Scan for the cell matching the given text and deliver its [X, Y] coordinate at center. 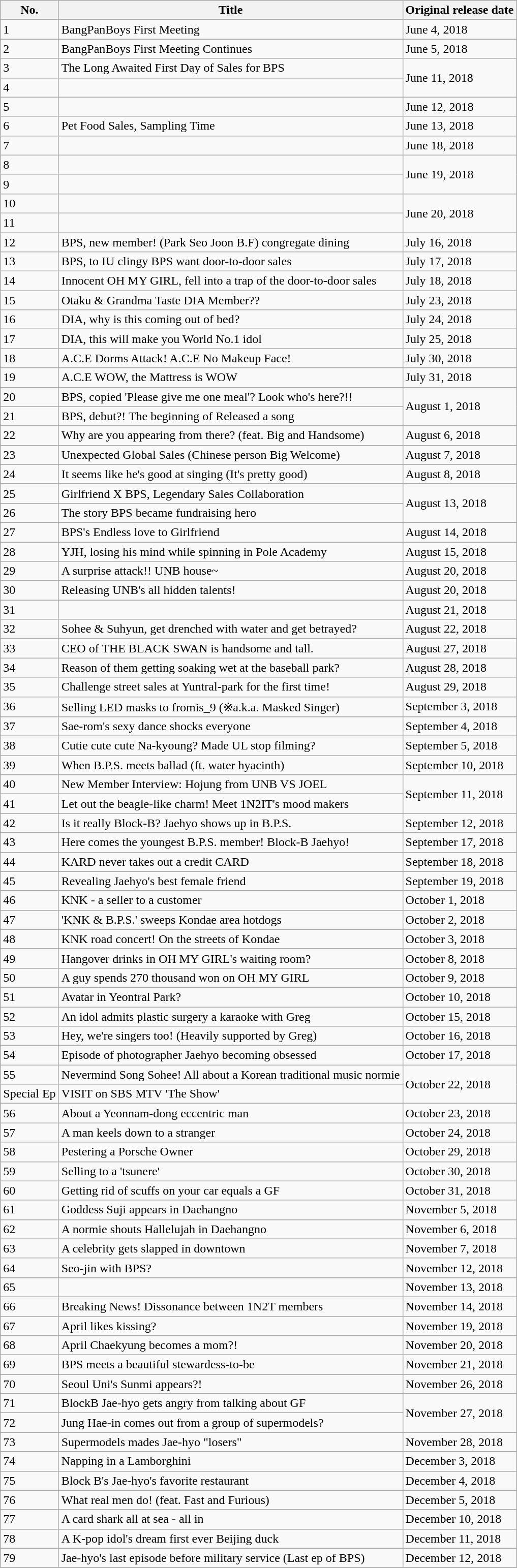
The story BPS became fundraising hero [231, 513]
A man keels down to a stranger [231, 1133]
October 24, 2018 [460, 1133]
June 12, 2018 [460, 107]
June 13, 2018 [460, 126]
Hangover drinks in OH MY GIRL's waiting room? [231, 958]
52 [29, 1017]
46 [29, 900]
47 [29, 920]
October 2, 2018 [460, 920]
Innocent OH MY GIRL, fell into a trap of the door-to-door sales [231, 281]
November 13, 2018 [460, 1287]
BPS, to IU clingy BPS want door-to-door sales [231, 262]
Supermodels mades Jae-hyo "losers" [231, 1442]
74 [29, 1461]
Sohee & Suhyun, get drenched with water and get betrayed? [231, 629]
December 11, 2018 [460, 1539]
19 [29, 378]
49 [29, 958]
Nevermind Song Sohee! All about a Korean traditional music normie [231, 1075]
November 5, 2018 [460, 1210]
16 [29, 320]
38 [29, 746]
41 [29, 804]
September 4, 2018 [460, 727]
73 [29, 1442]
9 [29, 184]
15 [29, 300]
October 3, 2018 [460, 939]
Napping in a Lamborghini [231, 1461]
June 20, 2018 [460, 213]
2 [29, 49]
70 [29, 1384]
November 19, 2018 [460, 1326]
September 5, 2018 [460, 746]
42 [29, 823]
October 17, 2018 [460, 1055]
When B.P.S. meets ballad (ft. water hyacinth) [231, 765]
BPS, debut?! The beginning of Released a song [231, 416]
BPS meets a beautiful stewardess-to-be [231, 1365]
Otaku & Grandma Taste DIA Member?? [231, 300]
June 11, 2018 [460, 78]
51 [29, 997]
July 25, 2018 [460, 339]
July 18, 2018 [460, 281]
August 15, 2018 [460, 551]
November 21, 2018 [460, 1365]
Revealing Jaehyo's best female friend [231, 881]
BlockB Jae-hyo gets angry from talking about GF [231, 1403]
April likes kissing? [231, 1326]
36 [29, 707]
Jung Hae-in comes out from a group of supermodels? [231, 1423]
A card shark all at sea - all in [231, 1519]
A celebrity gets slapped in downtown [231, 1248]
12 [29, 242]
39 [29, 765]
76 [29, 1500]
23 [29, 455]
KNK road concert! On the streets of Kondae [231, 939]
18 [29, 358]
August 21, 2018 [460, 610]
Seoul Uni's Sunmi appears?! [231, 1384]
DIA, why is this coming out of bed? [231, 320]
Selling LED masks to fromis_9 (※a.k.a. Masked Singer) [231, 707]
July 24, 2018 [460, 320]
Reason of them getting soaking wet at the baseball park? [231, 668]
27 [29, 532]
Hey, we're singers too! (Heavily supported by Greg) [231, 1036]
October 22, 2018 [460, 1084]
Sae-rom's sexy dance shocks everyone [231, 727]
KNK - a seller to a customer [231, 900]
October 10, 2018 [460, 997]
28 [29, 551]
It seems like he's good at singing (It's pretty good) [231, 474]
66 [29, 1306]
June 5, 2018 [460, 49]
November 7, 2018 [460, 1248]
4 [29, 87]
August 1, 2018 [460, 406]
CEO of THE BLACK SWAN is handsome and tall. [231, 648]
32 [29, 629]
October 23, 2018 [460, 1113]
A.C.E Dorms Attack! A.C.E No Makeup Face! [231, 358]
A surprise attack!! UNB house~ [231, 571]
BangPanBoys First Meeting Continues [231, 49]
72 [29, 1423]
October 29, 2018 [460, 1152]
69 [29, 1365]
68 [29, 1345]
August 13, 2018 [460, 503]
September 19, 2018 [460, 881]
6 [29, 126]
VISIT on SBS MTV 'The Show' [231, 1094]
Jae-hyo's last episode before military service (Last ep of BPS) [231, 1558]
August 7, 2018 [460, 455]
August 27, 2018 [460, 648]
August 22, 2018 [460, 629]
BPS's Endless love to Girlfriend [231, 532]
31 [29, 610]
A.C.E WOW, the Mattress is WOW [231, 378]
55 [29, 1075]
Girlfriend X BPS, Legendary Sales Collaboration [231, 493]
56 [29, 1113]
Pestering a Porsche Owner [231, 1152]
June 19, 2018 [460, 174]
October 8, 2018 [460, 958]
21 [29, 416]
79 [29, 1558]
Goddess Suji appears in Daehangno [231, 1210]
44 [29, 862]
September 12, 2018 [460, 823]
No. [29, 10]
What real men do! (feat. Fast and Furious) [231, 1500]
14 [29, 281]
Title [231, 10]
DIA, this will make you World No.1 idol [231, 339]
September 10, 2018 [460, 765]
64 [29, 1268]
10 [29, 203]
July 16, 2018 [460, 242]
Is it really Block-B? Jaehyo shows up in B.P.S. [231, 823]
37 [29, 727]
Why are you appearing from there? (feat. Big and Handsome) [231, 435]
Avatar in Yeontral Park? [231, 997]
July 30, 2018 [460, 358]
54 [29, 1055]
November 28, 2018 [460, 1442]
BPS, copied 'Please give me one meal'? Look who's here?!! [231, 397]
November 26, 2018 [460, 1384]
October 30, 2018 [460, 1171]
July 17, 2018 [460, 262]
August 6, 2018 [460, 435]
Releasing UNB's all hidden talents! [231, 590]
December 3, 2018 [460, 1461]
Here comes the youngest B.P.S. member! Block-B Jaehyo! [231, 842]
71 [29, 1403]
August 28, 2018 [460, 668]
April Chaekyung becomes a mom?! [231, 1345]
30 [29, 590]
September 11, 2018 [460, 794]
August 29, 2018 [460, 687]
43 [29, 842]
Block B's Jae-hyo's favorite restaurant [231, 1481]
77 [29, 1519]
24 [29, 474]
78 [29, 1539]
63 [29, 1248]
75 [29, 1481]
13 [29, 262]
July 31, 2018 [460, 378]
November 20, 2018 [460, 1345]
A normie shouts Hallelujah in Daehangno [231, 1229]
Breaking News! Dissonance between 1N2T members [231, 1306]
YJH, losing his mind while spinning in Pole Academy [231, 551]
December 10, 2018 [460, 1519]
45 [29, 881]
November 6, 2018 [460, 1229]
61 [29, 1210]
December 12, 2018 [460, 1558]
BangPanBoys First Meeting [231, 29]
December 5, 2018 [460, 1500]
11 [29, 223]
29 [29, 571]
Special Ep [29, 1094]
'KNK & B.P.S.' sweeps Kondae area hotdogs [231, 920]
Getting rid of scuffs on your car equals a GF [231, 1190]
1 [29, 29]
KARD never takes out a credit CARD [231, 862]
65 [29, 1287]
35 [29, 687]
December 4, 2018 [460, 1481]
3 [29, 68]
25 [29, 493]
60 [29, 1190]
October 31, 2018 [460, 1190]
59 [29, 1171]
57 [29, 1133]
New Member Interview: Hojung from UNB VS JOEL [231, 785]
September 17, 2018 [460, 842]
June 18, 2018 [460, 145]
8 [29, 165]
Challenge street sales at Yuntral-park for the first time! [231, 687]
An idol admits plastic surgery a karaoke with Greg [231, 1017]
33 [29, 648]
58 [29, 1152]
26 [29, 513]
5 [29, 107]
November 14, 2018 [460, 1306]
A K-pop idol's dream first ever Beijing duck [231, 1539]
November 27, 2018 [460, 1413]
17 [29, 339]
Episode of photographer Jaehyo becoming obsessed [231, 1055]
BPS, new member! (Park Seo Joon B.F) congregate dining [231, 242]
September 18, 2018 [460, 862]
Seo-jin with BPS? [231, 1268]
A guy spends 270 thousand won on OH MY GIRL [231, 978]
Original release date [460, 10]
About a Yeonnam-dong eccentric man [231, 1113]
October 9, 2018 [460, 978]
7 [29, 145]
Unexpected Global Sales (Chinese person Big Welcome) [231, 455]
November 12, 2018 [460, 1268]
September 3, 2018 [460, 707]
48 [29, 939]
67 [29, 1326]
October 1, 2018 [460, 900]
53 [29, 1036]
August 8, 2018 [460, 474]
Selling to a 'tsunere' [231, 1171]
40 [29, 785]
22 [29, 435]
October 15, 2018 [460, 1017]
20 [29, 397]
62 [29, 1229]
34 [29, 668]
June 4, 2018 [460, 29]
Cutie cute cute Na-kyoung? Made UL stop filming? [231, 746]
August 14, 2018 [460, 532]
July 23, 2018 [460, 300]
The Long Awaited First Day of Sales for BPS [231, 68]
Pet Food Sales, Sampling Time [231, 126]
Let out the beagle-like charm! Meet 1N2IT's mood makers [231, 804]
October 16, 2018 [460, 1036]
50 [29, 978]
